For the text-containing cell, return its midpoint in (x, y) coordinate format. 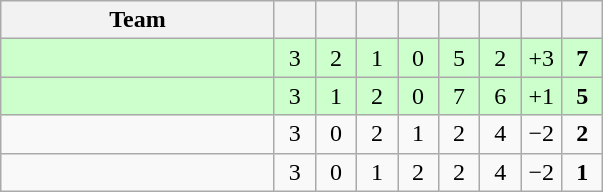
6 (500, 96)
Team (138, 20)
+3 (542, 58)
+1 (542, 96)
